Identify which cell holds the provided text, then report its (X, Y) central coordinate. 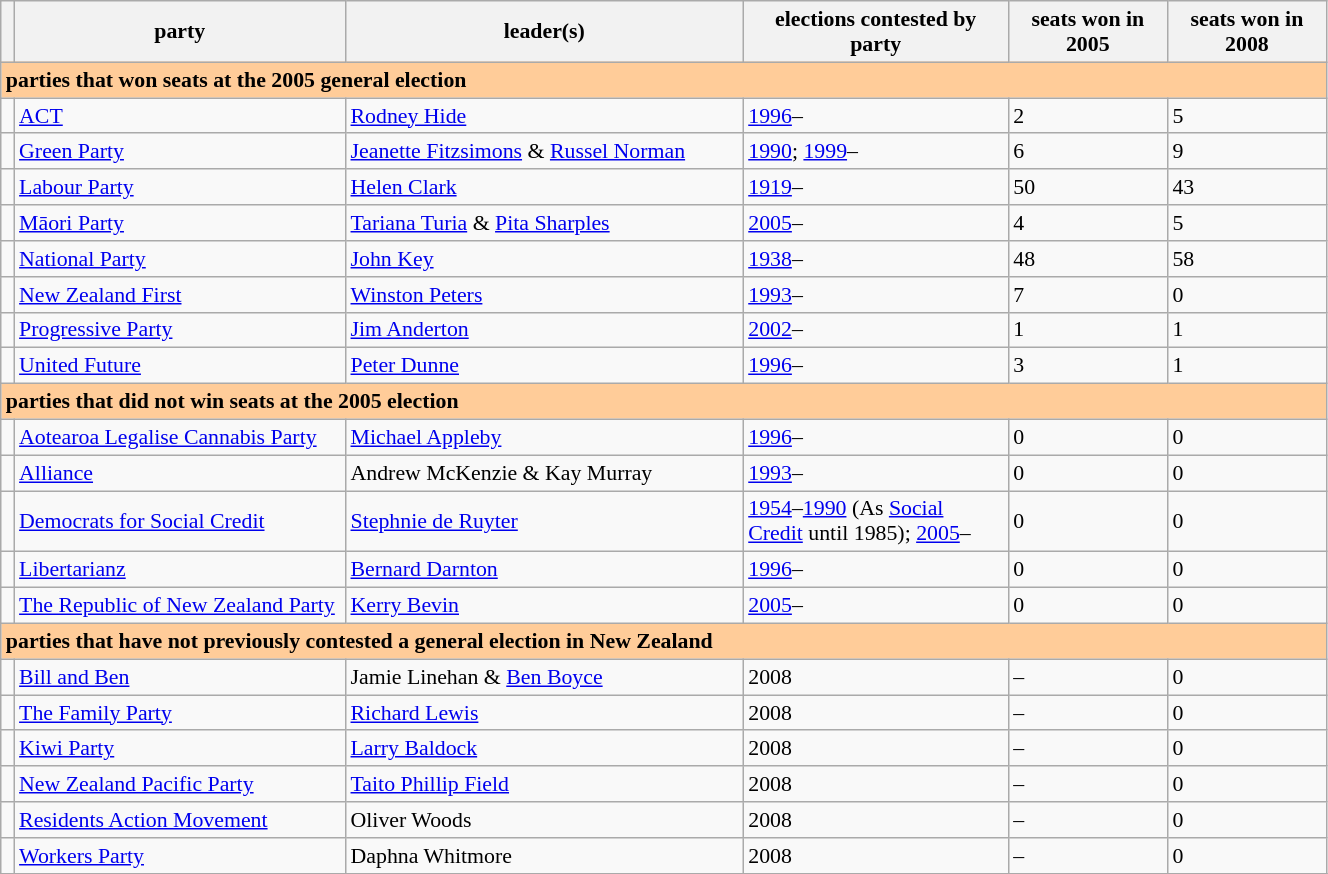
New Zealand Pacific Party (180, 784)
1938– (876, 258)
seats won in 2008 (1246, 30)
Peter Dunne (544, 365)
Helen Clark (544, 187)
Māori Party (180, 222)
7 (1088, 294)
seats won in 2005 (1088, 30)
Green Party (180, 151)
United Future (180, 365)
2 (1088, 115)
3 (1088, 365)
Bill and Ben (180, 677)
Kerry Bevin (544, 605)
Tariana Turia & Pita Sharples (544, 222)
Aotearoa Legalise Cannabis Party (180, 437)
1954–1990 (As Social Credit until 1985); 2005– (876, 520)
Daphna Whitmore (544, 855)
parties that did not win seats at the 2005 election (664, 401)
John Key (544, 258)
The Family Party (180, 712)
Democrats for Social Credit (180, 520)
Taito Phillip Field (544, 784)
Residents Action Movement (180, 819)
Kiwi Party (180, 748)
48 (1088, 258)
parties that won seats at the 2005 general election (664, 80)
The Republic of New Zealand Party (180, 605)
Andrew McKenzie & Kay Murray (544, 472)
4 (1088, 222)
Rodney Hide (544, 115)
1990; 1999– (876, 151)
50 (1088, 187)
National Party (180, 258)
1919– (876, 187)
ACT (180, 115)
elections contested by party (876, 30)
Labour Party (180, 187)
Winston Peters (544, 294)
Progressive Party (180, 330)
Workers Party (180, 855)
Jeanette Fitzsimons & Russel Norman (544, 151)
2002– (876, 330)
Jamie Linehan & Ben Boyce (544, 677)
Michael Appleby (544, 437)
Richard Lewis (544, 712)
Bernard Darnton (544, 569)
9 (1246, 151)
Alliance (180, 472)
party (180, 30)
Libertarianz (180, 569)
6 (1088, 151)
leader(s) (544, 30)
Larry Baldock (544, 748)
Jim Anderton (544, 330)
New Zealand First (180, 294)
Oliver Woods (544, 819)
parties that have not previously contested a general election in New Zealand (664, 641)
43 (1246, 187)
58 (1246, 258)
Stephnie de Ruyter (544, 520)
